Extract the (x, y) coordinate from the center of the cell holding the provided text.  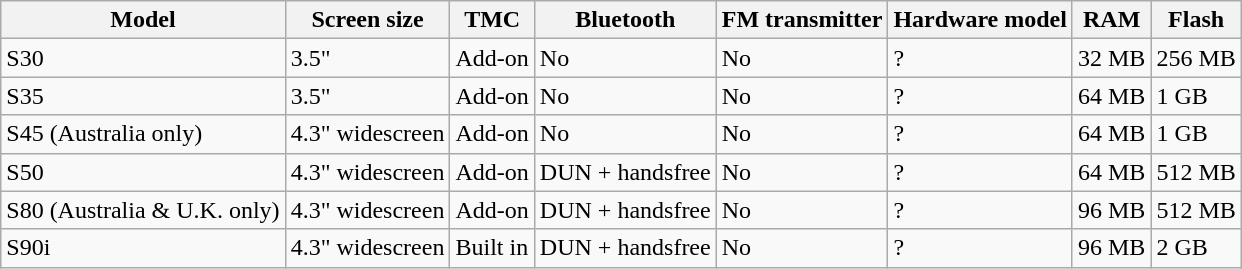
Model (143, 20)
2 GB (1196, 248)
256 MB (1196, 58)
FM transmitter (802, 20)
S45 (Australia only) (143, 134)
S50 (143, 172)
S90i (143, 248)
Hardware model (980, 20)
TMC (492, 20)
Bluetooth (625, 20)
S30 (143, 58)
32 MB (1111, 58)
Screen size (368, 20)
Built in (492, 248)
Flash (1196, 20)
S35 (143, 96)
S80 (Australia & U.K. only) (143, 210)
RAM (1111, 20)
